Locate the cell with the specified text and output its [x, y] center coordinate. 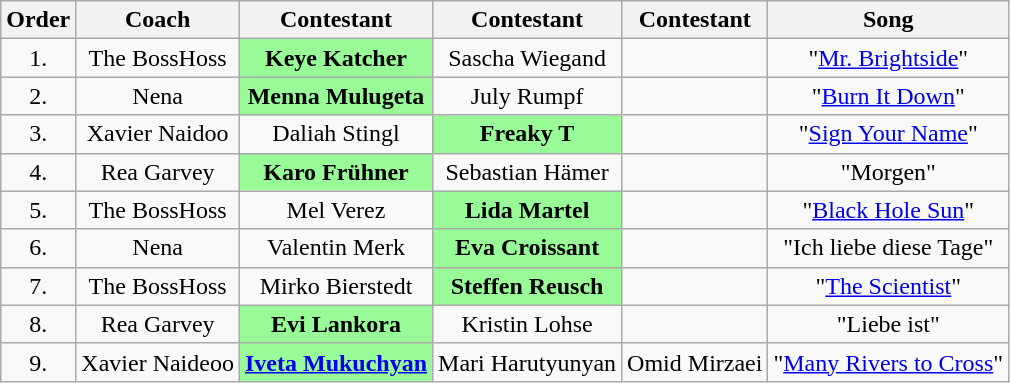
Menna Mulugeta [336, 96]
Eva Croissant [528, 248]
6. [38, 248]
Mel Verez [336, 210]
"Black Hole Sun" [888, 210]
"Ich liebe diese Tage" [888, 248]
1. [38, 58]
"The Scientist" [888, 286]
"Many Rivers to Cross" [888, 362]
Daliah Stingl [336, 134]
"Liebe ist" [888, 324]
3. [38, 134]
Song [888, 20]
Mari Harutyunyan [528, 362]
Sebastian Hämer [528, 172]
"Sign Your Name" [888, 134]
Kristin Lohse [528, 324]
7. [38, 286]
9. [38, 362]
2. [38, 96]
Omid Mirzaei [695, 362]
Xavier Naidoo [158, 134]
Evi Lankora [336, 324]
4. [38, 172]
Mirko Bierstedt [336, 286]
Iveta Mukuchyan [336, 362]
Steffen Reusch [528, 286]
8. [38, 324]
Xavier Naideoo [158, 362]
Valentin Merk [336, 248]
Keye Katcher [336, 58]
Sascha Wiegand [528, 58]
"Burn It Down" [888, 96]
Lida Martel [528, 210]
Coach [158, 20]
"Mr. Brightside" [888, 58]
Freaky T [528, 134]
Karo Frühner [336, 172]
July Rumpf [528, 96]
5. [38, 210]
"Morgen" [888, 172]
Order [38, 20]
